Capture the cell that displays the provided text and extract its [x, y] central coordinate. 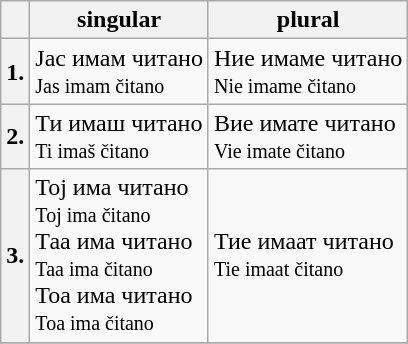
2. [16, 136]
3. [16, 256]
plural [308, 20]
Јас имам читаноJas imam čitano [120, 72]
Ти имаш читаноTi imaš čitano [120, 136]
Тие имаат читаноTie imaat čitano [308, 256]
Вие имате читаноVie imate čitano [308, 136]
singular [120, 20]
1. [16, 72]
Ние имаме читаноNie imame čitano [308, 72]
Тој има читаноToj ima čitanoТаа има читаноTaa ima čitanoТоa има читаноToа ima čitano [120, 256]
